Search for the cell housing the specified text and yield its (X, Y) center coordinate. 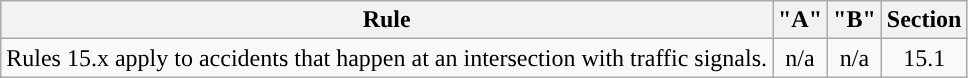
"A" (800, 20)
Section (924, 20)
15.1 (924, 58)
Rule (387, 20)
"B" (855, 20)
Rules 15.x apply to accidents that happen at an intersection with traffic signals. (387, 58)
